Locate the cell with the specified text and output its (X, Y) center coordinate. 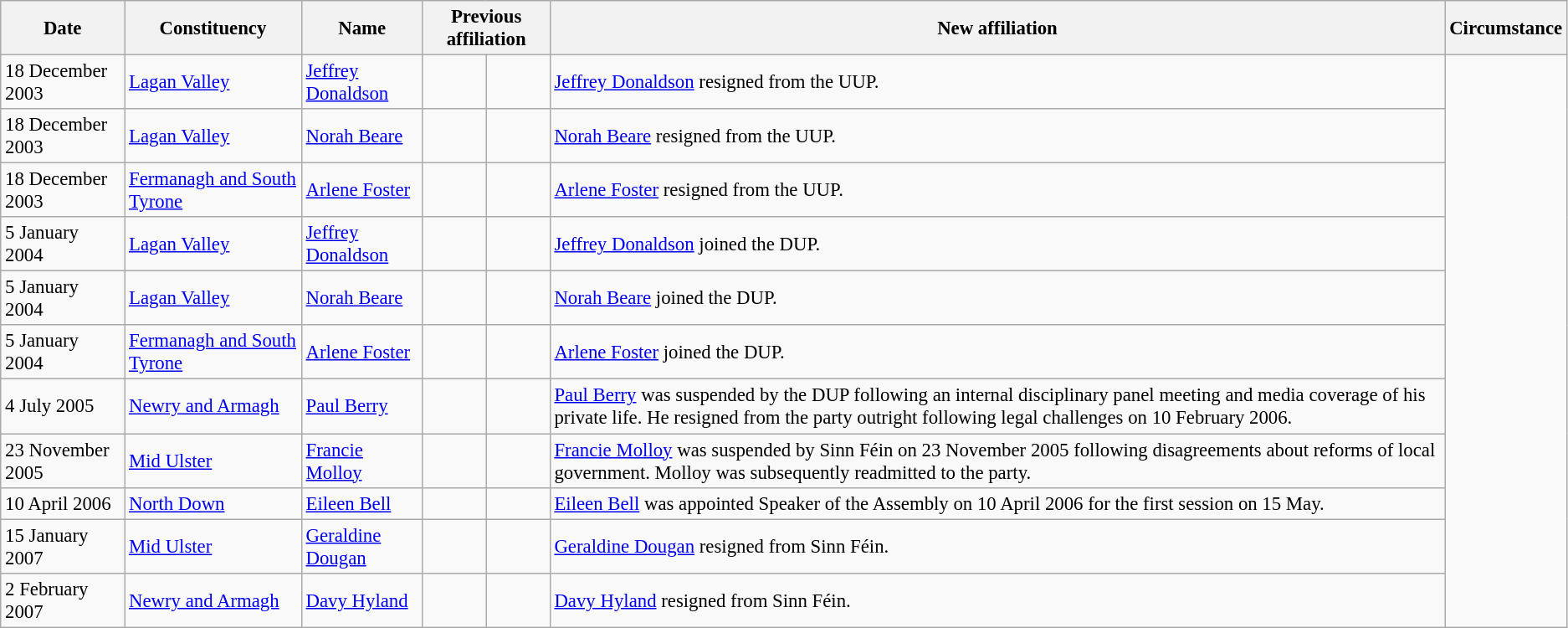
Constituency (213, 28)
Davy Hyland resigned from Sinn Féin. (997, 600)
Norah Beare joined the DUP. (997, 298)
15 January 2007 (63, 546)
10 April 2006 (63, 503)
Eileen Bell (361, 503)
Arlene Foster joined the DUP. (997, 352)
Arlene Foster resigned from the UUP. (997, 191)
Previous affiliation (486, 28)
Eileen Bell was appointed Speaker of the Assembly on 10 April 2006 for the first session on 15 May. (997, 503)
Jeffrey Donaldson resigned from the UUP. (997, 82)
Date (63, 28)
Geraldine Dougan (361, 546)
North Down (213, 503)
Norah Beare resigned from the UUP. (997, 136)
Paul Berry (361, 407)
Circumstance (1506, 28)
New affiliation (997, 28)
2 February 2007 (63, 600)
Geraldine Dougan resigned from Sinn Féin. (997, 546)
4 July 2005 (63, 407)
Jeffrey Donaldson joined the DUP. (997, 245)
Francie Molloy (361, 461)
Name (361, 28)
23 November 2005 (63, 461)
Davy Hyland (361, 600)
